Pinpoint the cell where the given text exists, returning its (X, Y) midpoint coordinate. 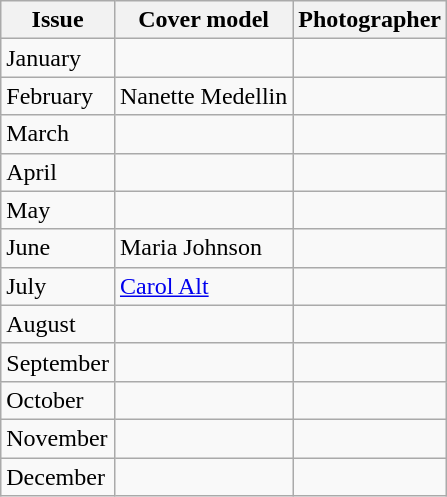
November (58, 438)
December (58, 477)
March (58, 134)
February (58, 96)
Photographer (370, 20)
May (58, 210)
August (58, 324)
Issue (58, 20)
Nanette Medellin (203, 96)
October (58, 400)
Carol Alt (203, 286)
Maria Johnson (203, 248)
Cover model (203, 20)
September (58, 362)
January (58, 58)
June (58, 248)
July (58, 286)
April (58, 172)
